Find where the given text appears and provide that cell's center as [X, Y] coordinate. 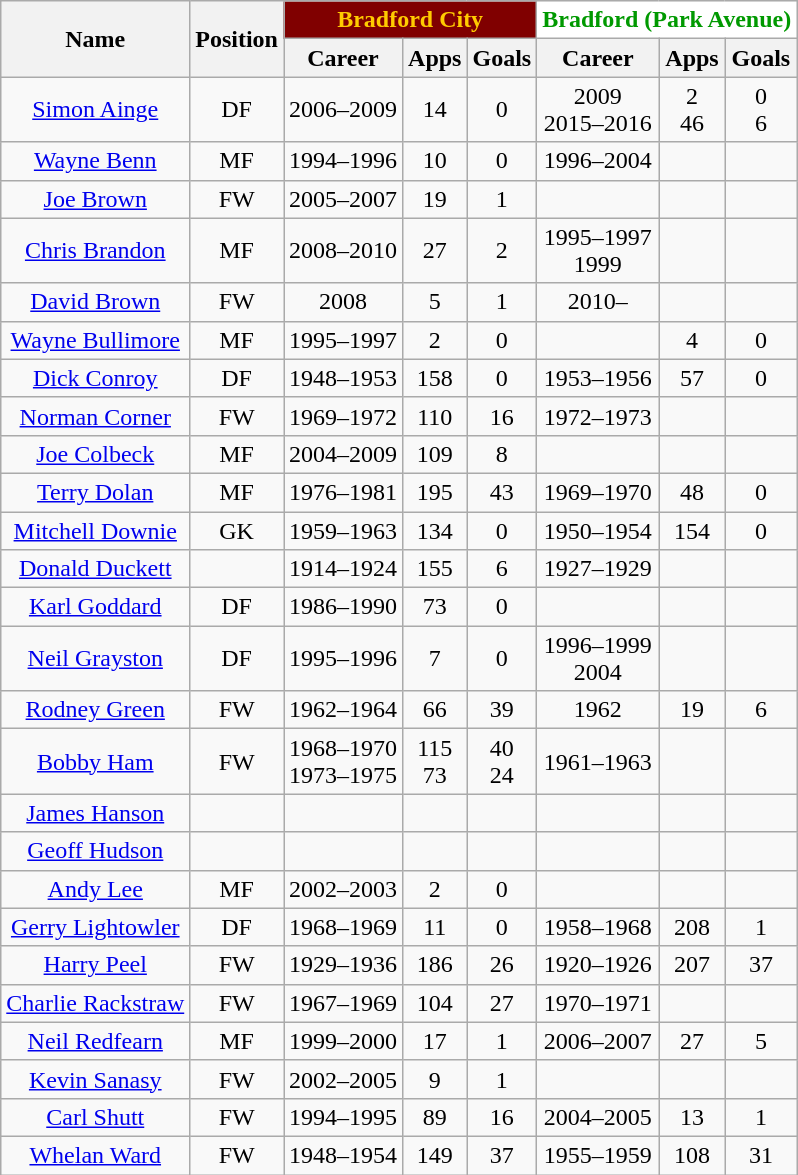
4024 [502, 762]
20092015–2016 [598, 110]
Geoff Hudson [96, 851]
73 [435, 607]
06 [761, 110]
1999–2000 [344, 1041]
Wayne Benn [96, 161]
155 [435, 569]
1996–19992004 [598, 658]
1995–19971999 [598, 250]
108 [692, 1155]
48 [692, 492]
1976–1981 [344, 492]
1953–1956 [598, 378]
57 [692, 378]
Wayne Bullimore [96, 340]
10 [435, 161]
Simon Ainge [96, 110]
1920–1926 [598, 965]
7 [435, 658]
Norman Corner [96, 416]
Bobby Ham [96, 762]
9 [435, 1079]
Charlie Rackstraw [96, 1003]
195 [435, 492]
Terry Dolan [96, 492]
1950–1954 [598, 531]
1996–2004 [598, 161]
Joe Colbeck [96, 454]
James Hanson [96, 813]
2008 [344, 302]
39 [502, 710]
1994–1995 [344, 1117]
Karl Goddard [96, 607]
154 [692, 531]
2002–2003 [344, 889]
31 [761, 1155]
158 [435, 378]
2006–2009 [344, 110]
Mitchell Downie [96, 531]
Gerry Lightowler [96, 927]
2008–2010 [344, 250]
Dick Conroy [96, 378]
104 [435, 1003]
1927–1929 [598, 569]
13 [692, 1117]
1929–1936 [344, 965]
2002–2005 [344, 1079]
246 [692, 110]
2004–2009 [344, 454]
1959–1963 [344, 531]
1969–1972 [344, 416]
2006–2007 [598, 1041]
Bradford City [410, 20]
1969–1970 [598, 492]
Whelan Ward [96, 1155]
1961–1963 [598, 762]
Rodney Green [96, 710]
Neil Redfearn [96, 1041]
2010– [598, 302]
Donald Duckett [96, 569]
GK [237, 531]
66 [435, 710]
1958–1968 [598, 927]
1968–1969 [344, 927]
1948–1953 [344, 378]
Neil Grayston [96, 658]
2005–2007 [344, 199]
Joe Brown [96, 199]
1914–1924 [344, 569]
1955–1959 [598, 1155]
David Brown [96, 302]
89 [435, 1117]
186 [435, 965]
1962–1964 [344, 710]
1970–1971 [598, 1003]
1995–1996 [344, 658]
Bradford (Park Avenue) [667, 20]
11 [435, 927]
2004–2005 [598, 1117]
Position [237, 39]
Harry Peel [96, 965]
109 [435, 454]
134 [435, 531]
11573 [435, 762]
14 [435, 110]
1986–1990 [344, 607]
110 [435, 416]
149 [435, 1155]
17 [435, 1041]
43 [502, 492]
Name [96, 39]
1972–1973 [598, 416]
4 [692, 340]
1967–1969 [344, 1003]
208 [692, 927]
1994–1996 [344, 161]
1948–1954 [344, 1155]
1962 [598, 710]
Kevin Sanasy [96, 1079]
1995–1997 [344, 340]
Chris Brandon [96, 250]
26 [502, 965]
Carl Shutt [96, 1117]
Andy Lee [96, 889]
1968–19701973–1975 [344, 762]
207 [692, 965]
8 [502, 454]
